Locate the cell with the specified text and output its (X, Y) center coordinate. 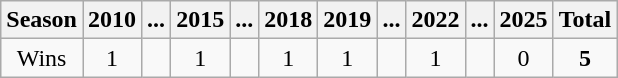
2022 (436, 20)
5 (585, 58)
Season (42, 20)
Wins (42, 58)
2019 (348, 20)
2018 (288, 20)
Total (585, 20)
2015 (200, 20)
2010 (112, 20)
0 (524, 58)
2025 (524, 20)
